Provide the [x, y] coordinate of the cell's center where the given text is located.  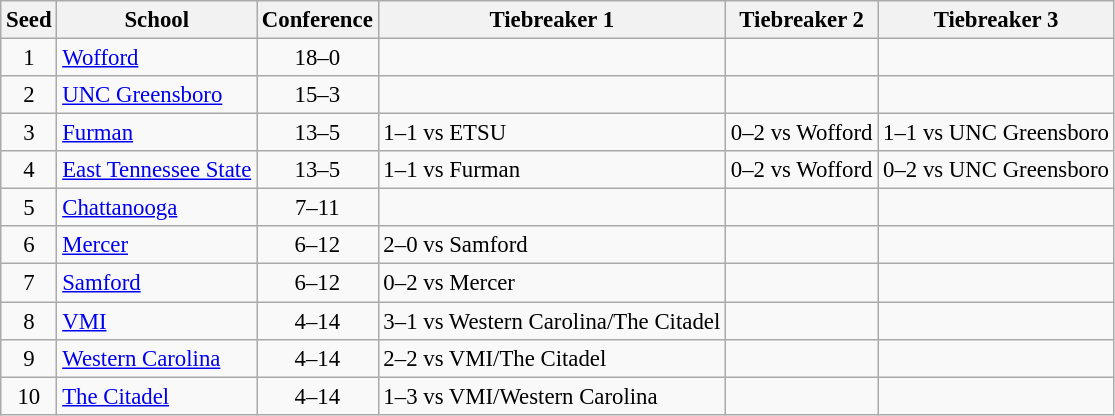
1–1 vs UNC Greensboro [996, 133]
2–0 vs Samford [552, 245]
7–11 [318, 208]
1–3 vs VMI/Western Carolina [552, 396]
0–2 vs UNC Greensboro [996, 170]
2 [29, 95]
Furman [157, 133]
East Tennessee State [157, 170]
18–0 [318, 58]
Chattanooga [157, 208]
9 [29, 358]
0–2 vs Mercer [552, 283]
5 [29, 208]
Western Carolina [157, 358]
School [157, 20]
8 [29, 321]
Conference [318, 20]
2–2 vs VMI/The Citadel [552, 358]
3–1 vs Western Carolina/The Citadel [552, 321]
7 [29, 283]
3 [29, 133]
Tiebreaker 1 [552, 20]
Mercer [157, 245]
Samford [157, 283]
Tiebreaker 2 [802, 20]
15–3 [318, 95]
1–1 vs Furman [552, 170]
The Citadel [157, 396]
4 [29, 170]
Seed [29, 20]
1–1 vs ETSU [552, 133]
Tiebreaker 3 [996, 20]
10 [29, 396]
Wofford [157, 58]
6 [29, 245]
VMI [157, 321]
UNC Greensboro [157, 95]
1 [29, 58]
